Capture the cell that displays the provided text and extract its [X, Y] central coordinate. 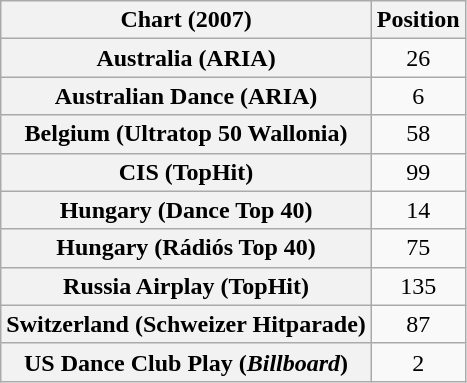
Hungary (Dance Top 40) [186, 210]
Russia Airplay (TopHit) [186, 286]
Position [418, 20]
Australian Dance (ARIA) [186, 96]
135 [418, 286]
6 [418, 96]
14 [418, 210]
Australia (ARIA) [186, 58]
99 [418, 172]
58 [418, 134]
Belgium (Ultratop 50 Wallonia) [186, 134]
CIS (TopHit) [186, 172]
Chart (2007) [186, 20]
26 [418, 58]
75 [418, 248]
US Dance Club Play (Billboard) [186, 362]
Switzerland (Schweizer Hitparade) [186, 324]
87 [418, 324]
Hungary (Rádiós Top 40) [186, 248]
2 [418, 362]
